Provide the (x, y) coordinate of the cell's center where the given text is located.  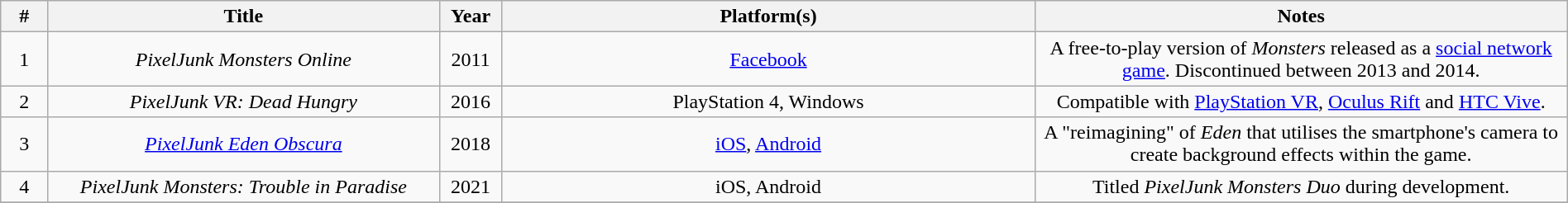
# (25, 17)
Title (244, 17)
3 (25, 144)
Year (471, 17)
4 (25, 186)
2011 (471, 59)
2016 (471, 101)
PixelJunk Monsters Online (244, 59)
Titled PixelJunk Monsters Duo during development. (1301, 186)
Facebook (768, 59)
A free-to-play version of Monsters released as a social network game. Discontinued between 2013 and 2014. (1301, 59)
PlayStation 4, Windows (768, 101)
PixelJunk Monsters: Trouble in Paradise (244, 186)
Notes (1301, 17)
Compatible with PlayStation VR, Oculus Rift and HTC Vive. (1301, 101)
Platform(s) (768, 17)
A "reimagining" of Eden that utilises the smartphone's camera to create background effects within the game. (1301, 144)
2018 (471, 144)
2 (25, 101)
2021 (471, 186)
PixelJunk Eden Obscura (244, 144)
1 (25, 59)
PixelJunk VR: Dead Hungry (244, 101)
